Detect which cell encompasses the target text, then output its [X, Y] center coordinate. 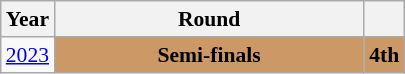
Year [28, 19]
Round [209, 19]
2023 [28, 55]
4th [384, 55]
Semi-finals [209, 55]
